Locate the cell with the specified text and output its (X, Y) center coordinate. 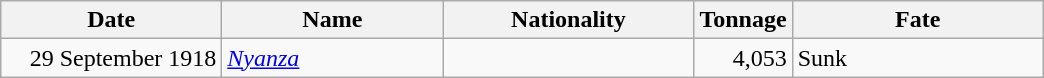
Name (332, 20)
Fate (918, 20)
4,053 (743, 58)
Nationality (568, 20)
Nyanza (332, 58)
29 September 1918 (112, 58)
Tonnage (743, 20)
Date (112, 20)
Sunk (918, 58)
